Capture the cell that displays the provided text and extract its [X, Y] central coordinate. 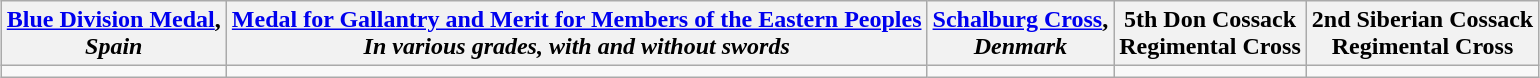
Schalburg Cross,Denmark [1020, 34]
Medal for Gallantry and Merit for Members of the Eastern PeoplesIn various grades, with and without swords [576, 34]
Blue Division Medal,Spain [114, 34]
2nd Siberian CossackRegimental Cross [1422, 34]
5th Don CossackRegimental Cross [1210, 34]
